Scan for the cell matching the given text and deliver its (x, y) coordinate at center. 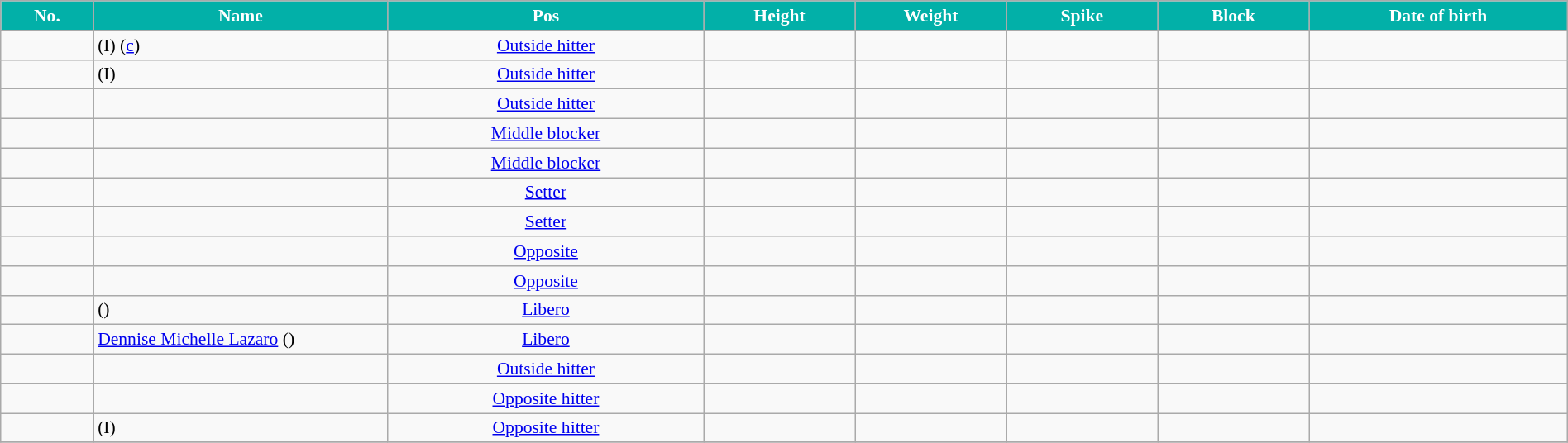
Height (779, 16)
Date of birth (1439, 16)
Name (241, 16)
() (241, 310)
Pos (546, 16)
Spike (1082, 16)
Block (1234, 16)
Dennise Michelle Lazaro () (241, 340)
(I) (c) (241, 45)
No. (47, 16)
Weight (931, 16)
